Locate the cell with the specified text and output its [X, Y] center coordinate. 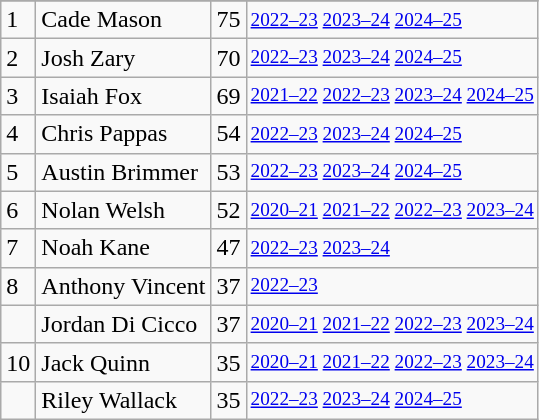
Jordan Di Cicco [124, 324]
75 [228, 20]
3 [18, 96]
10 [18, 362]
Anthony Vincent [124, 286]
70 [228, 58]
69 [228, 96]
7 [18, 248]
Isaiah Fox [124, 96]
Austin Brimmer [124, 172]
Riley Wallack [124, 400]
52 [228, 210]
5 [18, 172]
Chris Pappas [124, 134]
6 [18, 210]
Noah Kane [124, 248]
4 [18, 134]
2021–22 2022–23 2023–24 2024–25 [392, 96]
Cade Mason [124, 20]
54 [228, 134]
47 [228, 248]
2022–23 [392, 286]
2022–23 2023–24 [392, 248]
2 [18, 58]
8 [18, 286]
Jack Quinn [124, 362]
Josh Zary [124, 58]
1 [18, 20]
53 [228, 172]
Nolan Welsh [124, 210]
